Detect which cell encompasses the target text, then output its (X, Y) center coordinate. 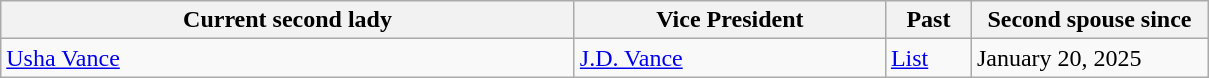
Second spouse since (1089, 20)
Current second lady (288, 20)
Vice President (730, 20)
January 20, 2025 (1089, 58)
Past (928, 20)
Usha Vance (288, 58)
List (928, 58)
J.D. Vance (730, 58)
